For the text-containing cell, return its midpoint in [X, Y] coordinate format. 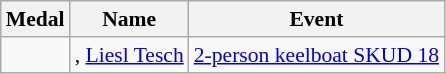
Medal [36, 19]
, Liesl Tesch [130, 55]
Event [316, 19]
Name [130, 19]
2-person keelboat SKUD 18 [316, 55]
